Search for the cell housing the specified text and yield its [x, y] center coordinate. 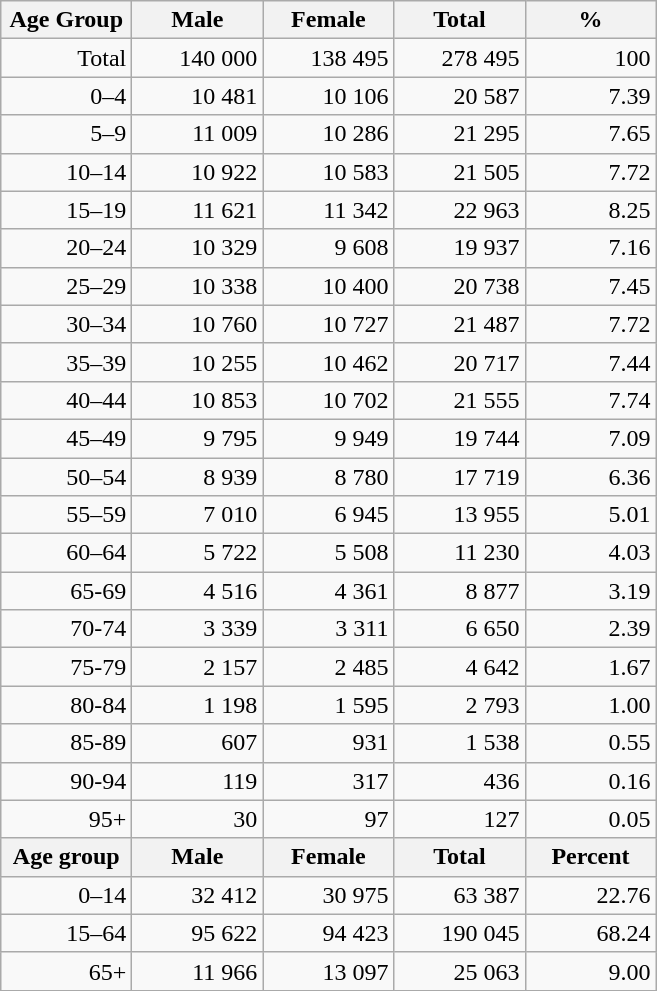
10 727 [328, 324]
35–39 [66, 362]
10 400 [328, 286]
50–54 [66, 477]
7.09 [590, 438]
10 853 [198, 400]
21 505 [460, 172]
8 939 [198, 477]
138 495 [328, 58]
7.44 [590, 362]
90-94 [66, 781]
22.76 [590, 895]
607 [198, 743]
1.00 [590, 705]
2 157 [198, 667]
10 481 [198, 96]
4 642 [460, 667]
55–59 [66, 515]
21 487 [460, 324]
95+ [66, 819]
0.05 [590, 819]
85-89 [66, 743]
10 255 [198, 362]
10 462 [328, 362]
80-84 [66, 705]
3.19 [590, 591]
19 937 [460, 248]
1 538 [460, 743]
5.01 [590, 515]
11 621 [198, 210]
20 717 [460, 362]
6 945 [328, 515]
436 [460, 781]
7.65 [590, 134]
11 230 [460, 553]
7.16 [590, 248]
25 063 [460, 971]
7.45 [590, 286]
10 702 [328, 400]
20 587 [460, 96]
10 329 [198, 248]
4 361 [328, 591]
15–19 [66, 210]
9.00 [590, 971]
94 423 [328, 933]
100 [590, 58]
65-69 [66, 591]
% [590, 20]
68.24 [590, 933]
10 106 [328, 96]
190 045 [460, 933]
20 738 [460, 286]
13 955 [460, 515]
119 [198, 781]
10 583 [328, 172]
7.74 [590, 400]
8.25 [590, 210]
7 010 [198, 515]
2.39 [590, 629]
45–49 [66, 438]
5 508 [328, 553]
30 [198, 819]
2 485 [328, 667]
19 744 [460, 438]
63 387 [460, 895]
11 009 [198, 134]
10 922 [198, 172]
9 949 [328, 438]
13 097 [328, 971]
1 595 [328, 705]
30 975 [328, 895]
140 000 [198, 58]
11 342 [328, 210]
21 555 [460, 400]
1 198 [198, 705]
317 [328, 781]
5–9 [66, 134]
40–44 [66, 400]
65+ [66, 971]
32 412 [198, 895]
4.03 [590, 553]
0.16 [590, 781]
10 338 [198, 286]
9 795 [198, 438]
4 516 [198, 591]
7.39 [590, 96]
0–14 [66, 895]
17 719 [460, 477]
25–29 [66, 286]
30–34 [66, 324]
70-74 [66, 629]
6 650 [460, 629]
21 295 [460, 134]
6.36 [590, 477]
10 286 [328, 134]
95 622 [198, 933]
1.67 [590, 667]
60–64 [66, 553]
11 966 [198, 971]
9 608 [328, 248]
931 [328, 743]
Age Group [66, 20]
5 722 [198, 553]
0–4 [66, 96]
3 311 [328, 629]
20–24 [66, 248]
278 495 [460, 58]
10–14 [66, 172]
8 780 [328, 477]
10 760 [198, 324]
8 877 [460, 591]
75-79 [66, 667]
15–64 [66, 933]
Percent [590, 857]
0.55 [590, 743]
127 [460, 819]
Age group [66, 857]
97 [328, 819]
2 793 [460, 705]
22 963 [460, 210]
3 339 [198, 629]
